For the text-containing cell, return its midpoint in (x, y) coordinate format. 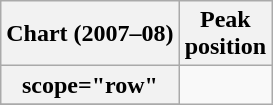
Peakposition (225, 34)
Chart (2007–08) (90, 34)
scope="row" (90, 85)
